Search for the cell housing the specified text and yield its [x, y] center coordinate. 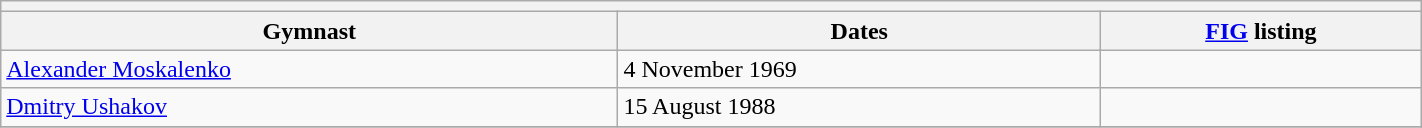
Alexander Moskalenko [310, 69]
FIG listing [1262, 31]
15 August 1988 [860, 107]
Dates [860, 31]
4 November 1969 [860, 69]
Gymnast [310, 31]
Dmitry Ushakov [310, 107]
